Find where the given text appears and provide that cell's center as (x, y) coordinate. 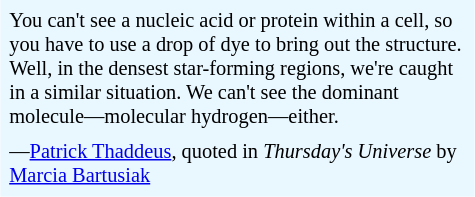
—Patrick Thaddeus, quoted in Thursday's Universe by Marcia Bartusiak (238, 164)
